Provide the [X, Y] coordinate of the cell's center where the given text is located.  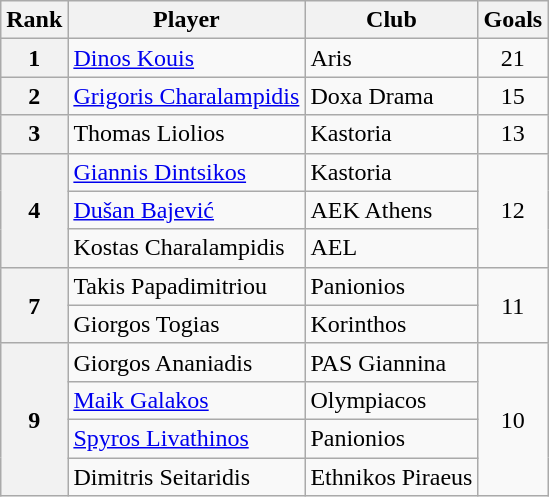
Dimitris Seitaridis [186, 477]
3 [34, 134]
Spyros Livathinos [186, 438]
Giannis Dintsikos [186, 172]
11 [513, 305]
Dinos Kouis [186, 58]
Rank [34, 20]
4 [34, 210]
7 [34, 305]
Dušan Bajević [186, 210]
9 [34, 419]
Goals [513, 20]
15 [513, 96]
AEK Athens [392, 210]
Club [392, 20]
Korinthos [392, 324]
AEL [392, 248]
Thomas Liolios [186, 134]
Player [186, 20]
Giorgos Ananiadis [186, 362]
21 [513, 58]
12 [513, 210]
10 [513, 419]
Aris [392, 58]
13 [513, 134]
PAS Giannina [392, 362]
Maik Galakos [186, 400]
Doxa Drama [392, 96]
1 [34, 58]
Olympiacos [392, 400]
Kostas Charalampidis [186, 248]
Takis Papadimitriou [186, 286]
Ethnikos Piraeus [392, 477]
Giorgos Togias [186, 324]
Grigoris Charalampidis [186, 96]
2 [34, 96]
